Return the [x, y] coordinate for the center point of the cell that contains the specified text.  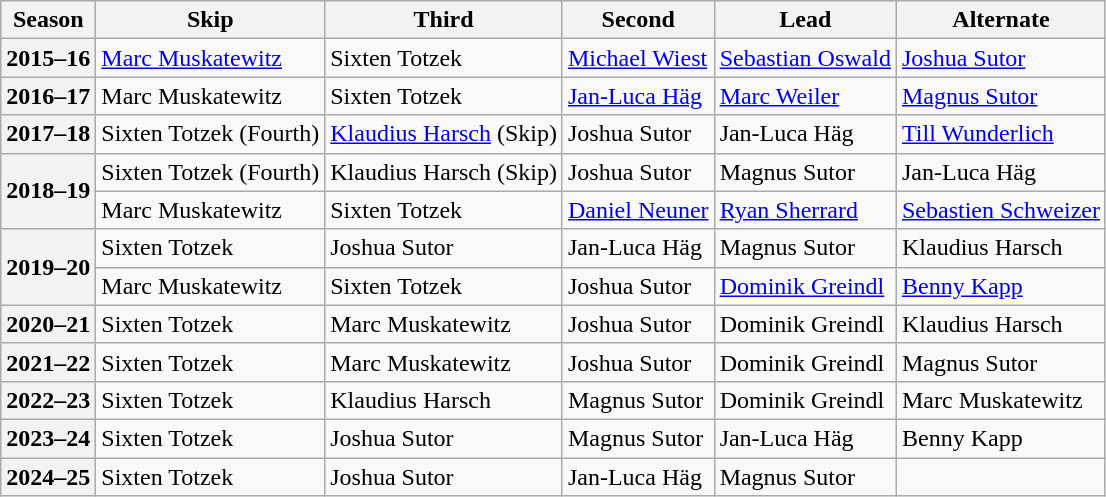
2020–21 [48, 324]
2016–17 [48, 96]
2024–25 [48, 477]
2017–18 [48, 134]
Michael Wiest [638, 58]
Alternate [1000, 20]
Second [638, 20]
2015–16 [48, 58]
Skip [210, 20]
Ryan Sherrard [805, 210]
2023–24 [48, 438]
Marc Weiler [805, 96]
Sebastien Schweizer [1000, 210]
Till Wunderlich [1000, 134]
2018–19 [48, 191]
2019–20 [48, 267]
Lead [805, 20]
Third [444, 20]
Daniel Neuner [638, 210]
2021–22 [48, 362]
Sebastian Oswald [805, 58]
Season [48, 20]
2022–23 [48, 400]
